Capture the cell that displays the provided text and extract its (x, y) central coordinate. 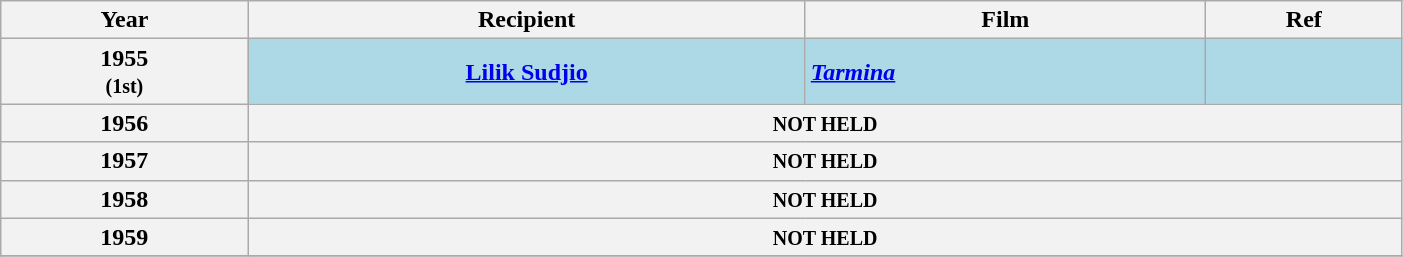
1955(1st) (124, 72)
Recipient (526, 20)
Year (124, 20)
1957 (124, 161)
Tarmina (1005, 72)
Lilik Sudjio (526, 72)
1959 (124, 237)
1956 (124, 123)
Ref (1304, 20)
Film (1005, 20)
1958 (124, 199)
